Return the (x, y) coordinate for the center point of the cell that contains the specified text.  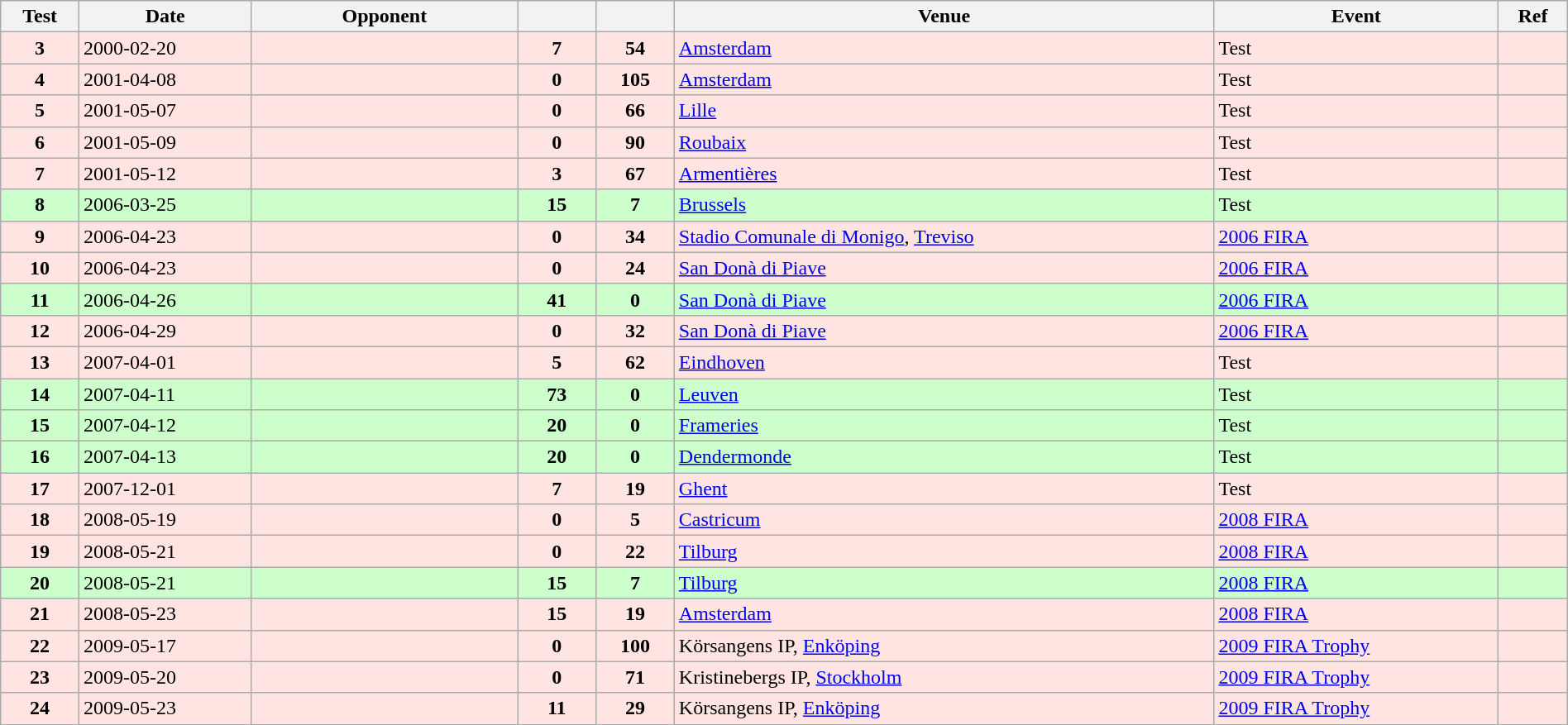
21 (40, 614)
Kristinebergs IP, Stockholm (944, 677)
10 (40, 268)
6 (40, 142)
Lille (944, 111)
41 (557, 299)
2008-05-19 (165, 520)
12 (40, 331)
2001-05-07 (165, 111)
16 (40, 457)
71 (635, 677)
2006-04-29 (165, 331)
2001-05-12 (165, 174)
Ref (1533, 17)
Armentières (944, 174)
4 (40, 79)
Castricum (944, 520)
2007-04-13 (165, 457)
17 (40, 489)
2007-04-01 (165, 362)
Brussels (944, 205)
2000-02-20 (165, 48)
2009-05-17 (165, 646)
Frameries (944, 426)
105 (635, 79)
2001-04-08 (165, 79)
2006-03-25 (165, 205)
Opponent (385, 17)
2001-05-09 (165, 142)
32 (635, 331)
Roubaix (944, 142)
Dendermonde (944, 457)
73 (557, 394)
54 (635, 48)
Venue (944, 17)
Leuven (944, 394)
29 (635, 708)
67 (635, 174)
66 (635, 111)
23 (40, 677)
Ghent (944, 489)
2006-04-26 (165, 299)
Eindhoven (944, 362)
Stadio Comunale di Monigo, Treviso (944, 236)
90 (635, 142)
100 (635, 646)
13 (40, 362)
2007-12-01 (165, 489)
9 (40, 236)
8 (40, 205)
2007-04-11 (165, 394)
34 (635, 236)
18 (40, 520)
Event (1356, 17)
Date (165, 17)
14 (40, 394)
62 (635, 362)
2009-05-20 (165, 677)
2007-04-12 (165, 426)
2008-05-23 (165, 614)
2009-05-23 (165, 708)
